Pinpoint the cell where the given text exists, returning its [X, Y] midpoint coordinate. 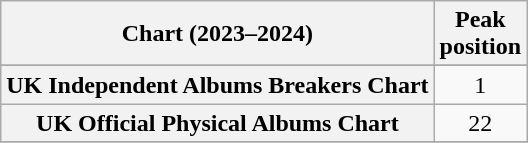
22 [480, 123]
UK Official Physical Albums Chart [218, 123]
UK Independent Albums Breakers Chart [218, 85]
1 [480, 85]
Chart (2023–2024) [218, 34]
Peakposition [480, 34]
